Return [X, Y] of the center of cell containing provided text 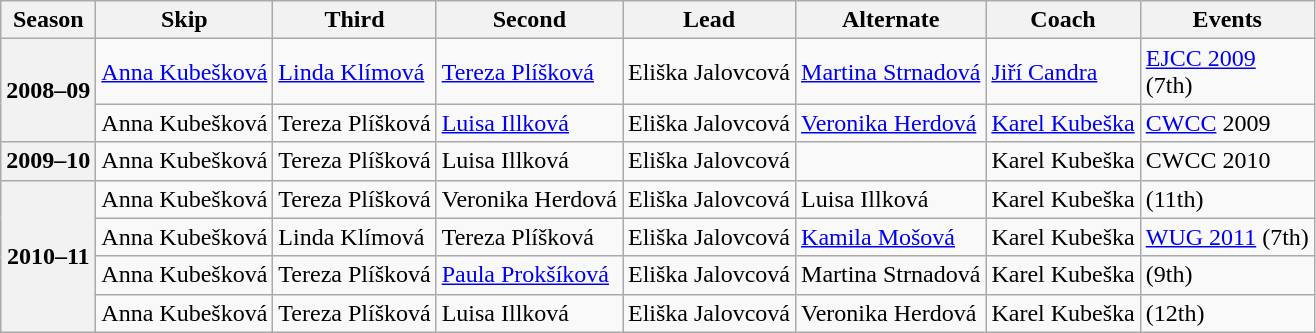
CWCC 2010 [1227, 161]
2008–09 [48, 90]
Season [48, 20]
CWCC 2009 [1227, 123]
(9th) [1227, 275]
2009–10 [48, 161]
Second [529, 20]
EJCC 2009 (7th) [1227, 72]
Kamila Mošová [891, 237]
(12th) [1227, 313]
WUG 2011 (7th) [1227, 237]
Paula Prokšíková [529, 275]
(11th) [1227, 199]
Jiří Candra [1063, 72]
Third [354, 20]
Coach [1063, 20]
Skip [184, 20]
Lead [708, 20]
2010–11 [48, 256]
Events [1227, 20]
Alternate [891, 20]
